Locate the cell with the specified text and output its [X, Y] center coordinate. 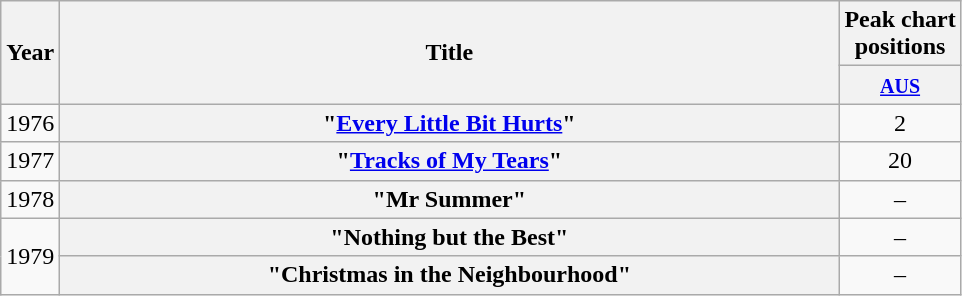
AUS [900, 85]
"Mr Summer" [450, 199]
Peak chartpositions [900, 34]
"Christmas in the Neighbourhood" [450, 275]
1977 [30, 161]
"Tracks of My Tears" [450, 161]
2 [900, 123]
Title [450, 52]
1979 [30, 256]
"Nothing but the Best" [450, 237]
1976 [30, 123]
20 [900, 161]
1978 [30, 199]
Year [30, 52]
"Every Little Bit Hurts" [450, 123]
